Return the [X, Y] coordinate for the center point of the cell that contains the specified text.  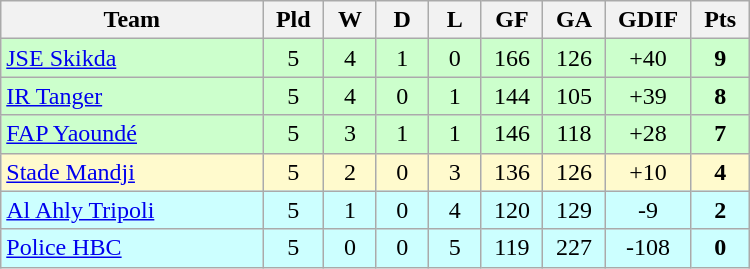
Police HBC [132, 248]
GF [512, 20]
D [402, 20]
Pts [720, 20]
W [350, 20]
Stade Mandji [132, 172]
118 [574, 134]
JSE Skikda [132, 58]
Pld [294, 20]
144 [512, 96]
129 [574, 210]
+39 [648, 96]
+28 [648, 134]
7 [720, 134]
105 [574, 96]
136 [512, 172]
8 [720, 96]
9 [720, 58]
146 [512, 134]
IR Tanger [132, 96]
GA [574, 20]
120 [512, 210]
-108 [648, 248]
119 [512, 248]
GDIF [648, 20]
227 [574, 248]
+40 [648, 58]
Al Ahly Tripoli [132, 210]
+10 [648, 172]
166 [512, 58]
L [454, 20]
-9 [648, 210]
Team [132, 20]
FAP Yaoundé [132, 134]
